Detect which cell encompasses the target text, then output its [x, y] center coordinate. 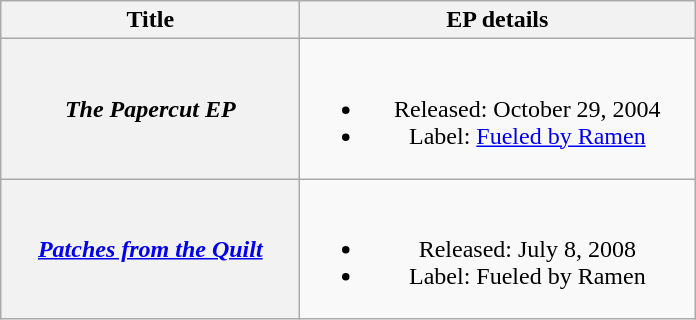
EP details [498, 20]
Patches from the Quilt [150, 249]
Title [150, 20]
Released: July 8, 2008Label: Fueled by Ramen [498, 249]
The Papercut EP [150, 109]
Released: October 29, 2004Label: Fueled by Ramen [498, 109]
